Output the (x, y) coordinate of the center of the cell containing the given text.  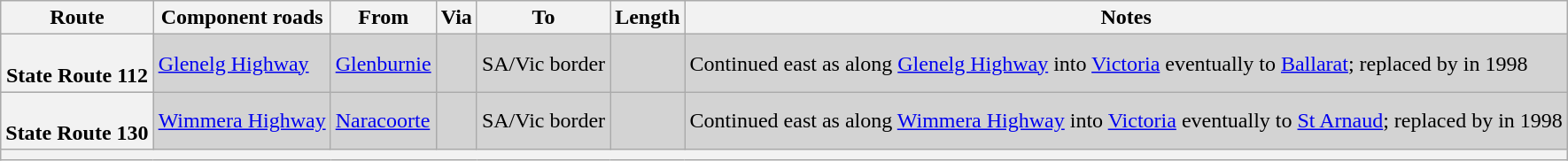
Naracoorte (383, 120)
Component roads (242, 18)
Length (648, 18)
Via (456, 18)
Continued east as along Glenelg Highway into Victoria eventually to Ballarat; replaced by in 1998 (1126, 64)
Wimmera Highway (242, 120)
Glenelg Highway (242, 64)
State Route 130 (77, 120)
To (543, 18)
Notes (1126, 18)
State Route 112 (77, 64)
Route (77, 18)
Continued east as along Wimmera Highway into Victoria eventually to St Arnaud; replaced by in 1998 (1126, 120)
Glenburnie (383, 64)
From (383, 18)
